Locate the cell with the specified text and output its [x, y] center coordinate. 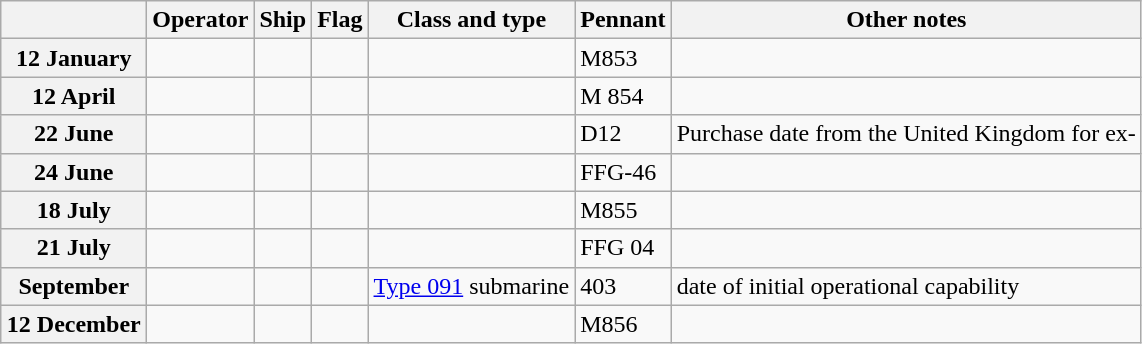
September [74, 286]
D12 [623, 134]
Class and type [472, 20]
18 July [74, 210]
M855 [623, 210]
24 June [74, 172]
12 April [74, 96]
Other notes [906, 20]
Operator [200, 20]
Ship [283, 20]
M 854 [623, 96]
Pennant [623, 20]
FFG 04 [623, 248]
Flag [340, 20]
Type 091 submarine [472, 286]
12 December [74, 324]
M853 [623, 58]
21 July [74, 248]
date of initial operational capability [906, 286]
M856 [623, 324]
22 June [74, 134]
403 [623, 286]
Purchase date from the United Kingdom for ex- [906, 134]
FFG-46 [623, 172]
12 January [74, 58]
